From the cell containing the given text, extract its center point as [X, Y] coordinate. 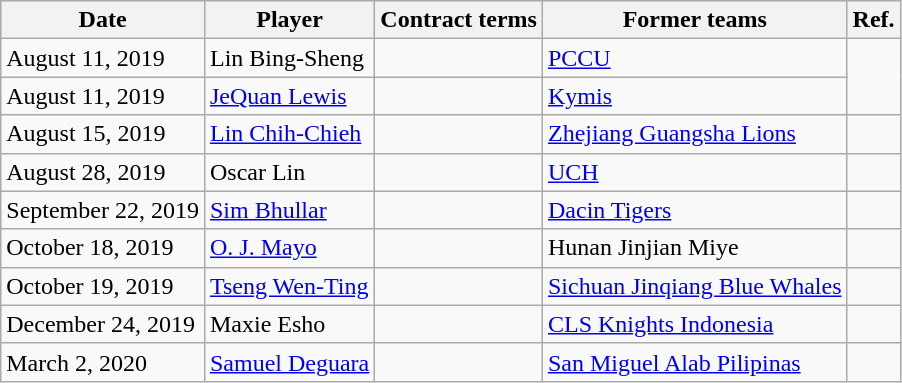
Contract terms [459, 20]
Oscar Lin [289, 172]
October 18, 2019 [103, 248]
San Miguel Alab Pilipinas [694, 362]
December 24, 2019 [103, 324]
Sichuan Jinqiang Blue Whales [694, 286]
Zhejiang Guangsha Lions [694, 134]
Hunan Jinjian Miye [694, 248]
Dacin Tigers [694, 210]
September 22, 2019 [103, 210]
Kymis [694, 96]
August 28, 2019 [103, 172]
October 19, 2019 [103, 286]
JeQuan Lewis [289, 96]
O. J. Mayo [289, 248]
Former teams [694, 20]
Maxie Esho [289, 324]
Sim Bhullar [289, 210]
Date [103, 20]
March 2, 2020 [103, 362]
Lin Chih-Chieh [289, 134]
Tseng Wen-Ting [289, 286]
Player [289, 20]
Lin Bing-Sheng [289, 58]
Samuel Deguara [289, 362]
CLS Knights Indonesia [694, 324]
Ref. [874, 20]
UCH [694, 172]
PCCU [694, 58]
August 15, 2019 [103, 134]
